Scan for the cell matching the given text and deliver its [X, Y] coordinate at center. 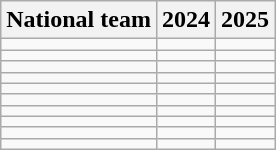
National team [79, 20]
2025 [246, 20]
2024 [186, 20]
